Scan for the cell matching the given text and deliver its [X, Y] coordinate at center. 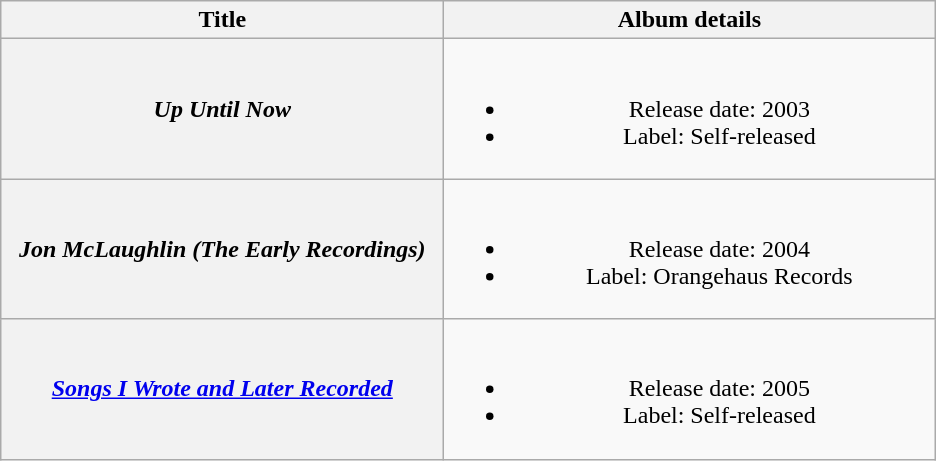
Title [222, 20]
Release date: 2003Label: Self-released [690, 109]
Album details [690, 20]
Up Until Now [222, 109]
Jon McLaughlin (The Early Recordings) [222, 249]
Release date: 2005Label: Self-released [690, 389]
Release date: 2004Label: Orangehaus Records [690, 249]
Songs I Wrote and Later Recorded [222, 389]
